Determine the [x, y] coordinate at the center of the cell enclosing the given text.  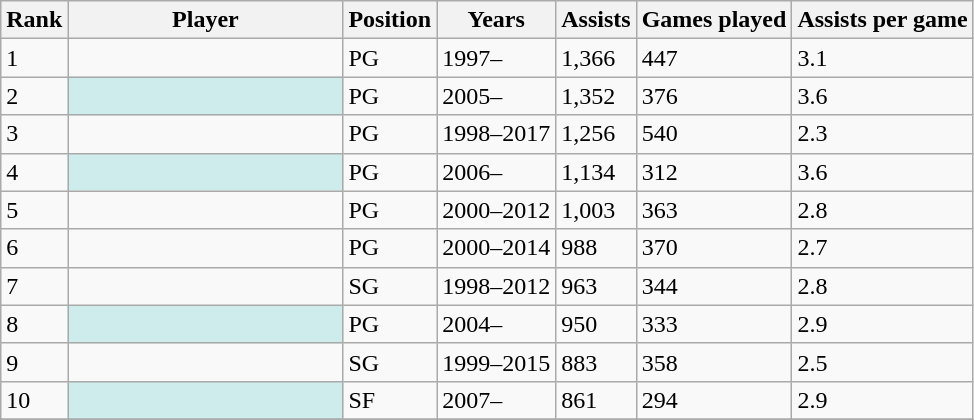
950 [596, 324]
10 [34, 400]
1,003 [596, 210]
1998–2012 [496, 286]
294 [714, 400]
2006– [496, 172]
3 [34, 134]
963 [596, 286]
8 [34, 324]
363 [714, 210]
2.3 [882, 134]
540 [714, 134]
2005– [496, 96]
Assists per game [882, 20]
883 [596, 362]
2000–2014 [496, 248]
Position [390, 20]
344 [714, 286]
3.1 [882, 58]
9 [34, 362]
Rank [34, 20]
5 [34, 210]
1,352 [596, 96]
2007– [496, 400]
Years [496, 20]
988 [596, 248]
2 [34, 96]
370 [714, 248]
447 [714, 58]
Player [206, 20]
1997– [496, 58]
1999–2015 [496, 362]
SF [390, 400]
4 [34, 172]
358 [714, 362]
2.5 [882, 362]
333 [714, 324]
2004– [496, 324]
376 [714, 96]
Assists [596, 20]
312 [714, 172]
1,256 [596, 134]
861 [596, 400]
1,366 [596, 58]
1,134 [596, 172]
Games played [714, 20]
2.7 [882, 248]
7 [34, 286]
1 [34, 58]
2000–2012 [496, 210]
6 [34, 248]
1998–2017 [496, 134]
